Determine the (X, Y) coordinate at the center of the cell enclosing the given text.  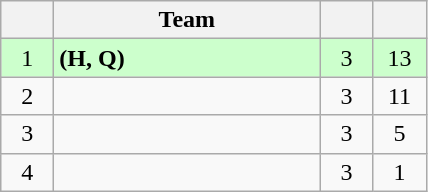
11 (400, 96)
4 (28, 172)
5 (400, 134)
(H, Q) (187, 58)
13 (400, 58)
Team (187, 20)
2 (28, 96)
